Provide the (X, Y) coordinate of the cell's center where the given text is located.  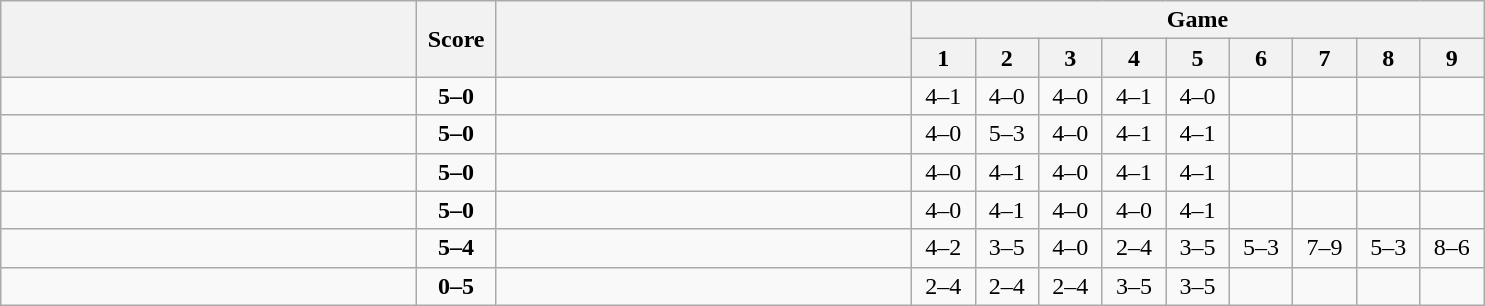
6 (1261, 58)
7–9 (1325, 248)
1 (943, 58)
8 (1388, 58)
7 (1325, 58)
Score (456, 39)
5–4 (456, 248)
2 (1007, 58)
4–2 (943, 248)
5 (1198, 58)
4 (1134, 58)
Game (1197, 20)
9 (1452, 58)
3 (1071, 58)
8–6 (1452, 248)
0–5 (456, 286)
